Find where the given text appears and provide that cell's center as [x, y] coordinate. 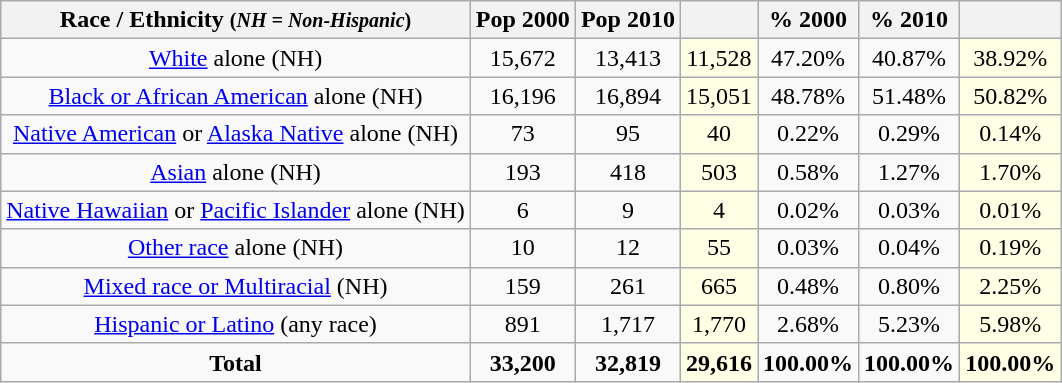
15,051 [718, 96]
11,528 [718, 58]
1,770 [718, 324]
0.48% [808, 286]
0.04% [910, 248]
2.25% [1010, 286]
159 [522, 286]
9 [628, 210]
0.14% [1010, 134]
40.87% [910, 58]
48.78% [808, 96]
% 2000 [808, 20]
665 [718, 286]
891 [522, 324]
2.68% [808, 324]
Hispanic or Latino (any race) [236, 324]
12 [628, 248]
Black or African American alone (NH) [236, 96]
1.27% [910, 172]
51.48% [910, 96]
32,819 [628, 362]
0.80% [910, 286]
95 [628, 134]
Native Hawaiian or Pacific Islander alone (NH) [236, 210]
10 [522, 248]
1.70% [1010, 172]
Pop 2010 [628, 20]
73 [522, 134]
Total [236, 362]
Race / Ethnicity (NH = Non-Hispanic) [236, 20]
0.58% [808, 172]
1,717 [628, 324]
16,894 [628, 96]
38.92% [1010, 58]
Asian alone (NH) [236, 172]
29,616 [718, 362]
418 [628, 172]
% 2010 [910, 20]
Other race alone (NH) [236, 248]
5.23% [910, 324]
0.22% [808, 134]
33,200 [522, 362]
47.20% [808, 58]
6 [522, 210]
White alone (NH) [236, 58]
261 [628, 286]
0.29% [910, 134]
193 [522, 172]
16,196 [522, 96]
Mixed race or Multiracial (NH) [236, 286]
5.98% [1010, 324]
503 [718, 172]
Pop 2000 [522, 20]
55 [718, 248]
0.01% [1010, 210]
0.19% [1010, 248]
4 [718, 210]
13,413 [628, 58]
50.82% [1010, 96]
0.02% [808, 210]
40 [718, 134]
15,672 [522, 58]
Native American or Alaska Native alone (NH) [236, 134]
